Determine the (X, Y) coordinate at the center of the cell enclosing the given text.  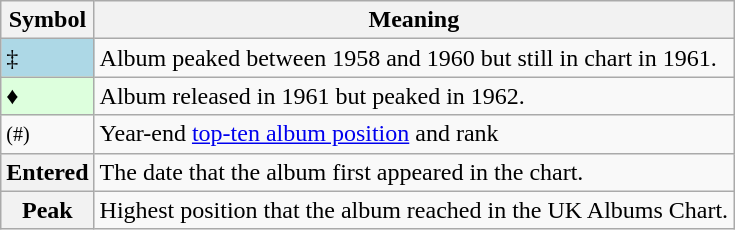
Meaning (414, 20)
Symbol (48, 20)
Peak (48, 210)
Entered (48, 172)
‡ (48, 58)
Album released in 1961 but peaked in 1962. (414, 96)
The date that the album first appeared in the chart. (414, 172)
(#) (48, 134)
Album peaked between 1958 and 1960 but still in chart in 1961. (414, 58)
♦ (48, 96)
Highest position that the album reached in the UK Albums Chart. (414, 210)
Year-end top-ten album position and rank (414, 134)
